Scan for the cell matching the given text and deliver its (x, y) coordinate at center. 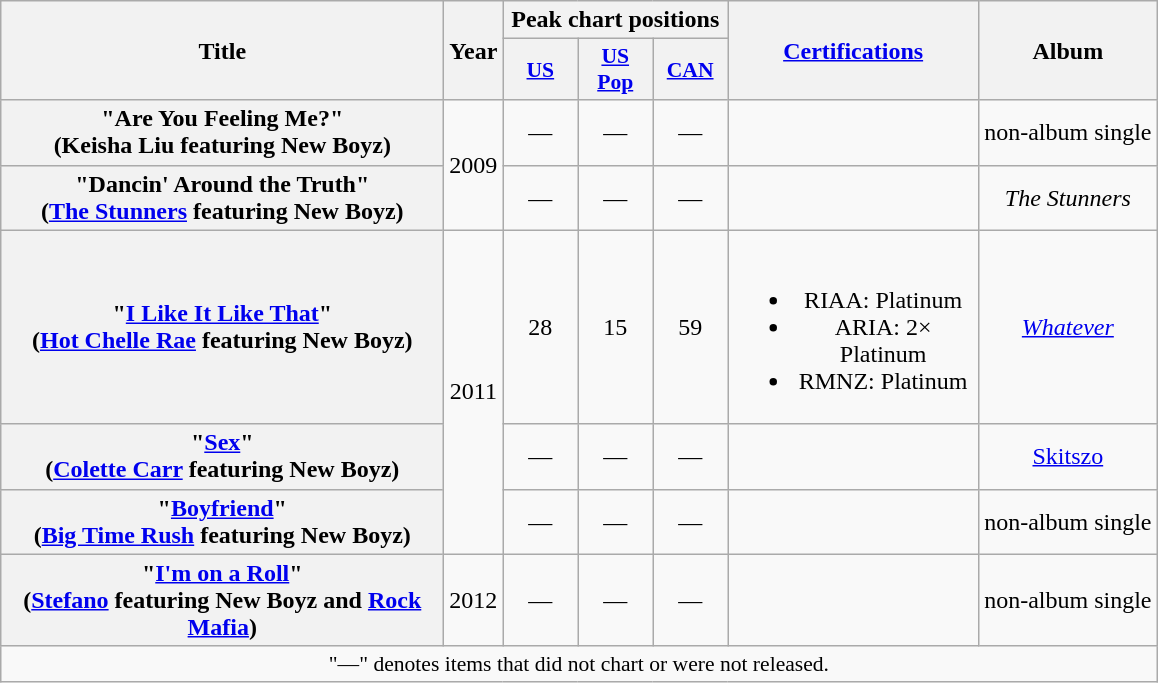
59 (690, 327)
Certifications (854, 50)
"I'm on a Roll" (Stefano featuring New Boyz and Rock Mafia) (222, 600)
"I Like It Like That" (Hot Chelle Rae featuring New Boyz) (222, 327)
2012 (474, 600)
CAN (690, 70)
2011 (474, 392)
"Dancin' Around the Truth" (The Stunners featuring New Boyz) (222, 198)
US Pop (616, 70)
Whatever (1068, 327)
Album (1068, 50)
"Are You Feeling Me?" (Keisha Liu featuring New Boyz) (222, 132)
Peak chart positions (616, 20)
"Boyfriend" (Big Time Rush featuring New Boyz) (222, 522)
"Sex" (Colette Carr featuring New Boyz) (222, 456)
The Stunners (1068, 198)
15 (616, 327)
"—" denotes items that did not chart or were not released. (579, 664)
RIAA: PlatinumARIA: 2× PlatinumRMNZ: Platinum (854, 327)
Skitszo (1068, 456)
Year (474, 50)
US (540, 70)
Title (222, 50)
28 (540, 327)
2009 (474, 165)
